Return (x, y) of the center of cell containing provided text 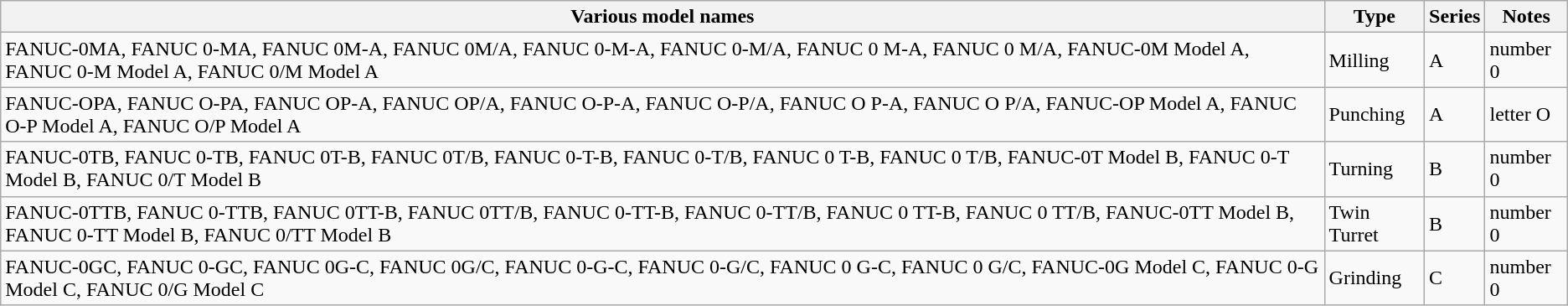
Twin Turret (1374, 223)
C (1455, 278)
Punching (1374, 114)
Notes (1526, 17)
Milling (1374, 60)
Series (1455, 17)
Various model names (663, 17)
Grinding (1374, 278)
Type (1374, 17)
Turning (1374, 169)
letter O (1526, 114)
